Extract the [X, Y] coordinate from the center of the cell holding the provided text.  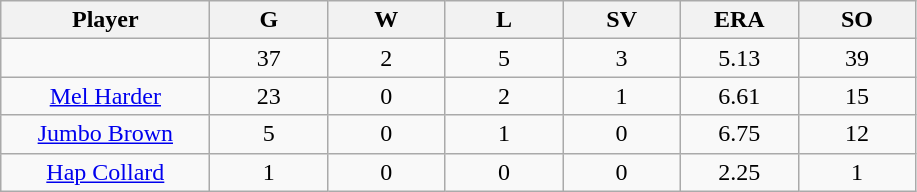
5.13 [739, 58]
37 [269, 58]
3 [622, 58]
SO [857, 20]
SV [622, 20]
Mel Harder [106, 96]
W [387, 20]
6.75 [739, 134]
12 [857, 134]
G [269, 20]
Jumbo Brown [106, 134]
6.61 [739, 96]
39 [857, 58]
Hap Collard [106, 172]
Player [106, 20]
2.25 [739, 172]
15 [857, 96]
23 [269, 96]
ERA [739, 20]
L [504, 20]
